Return [X, Y] of the center of cell containing provided text 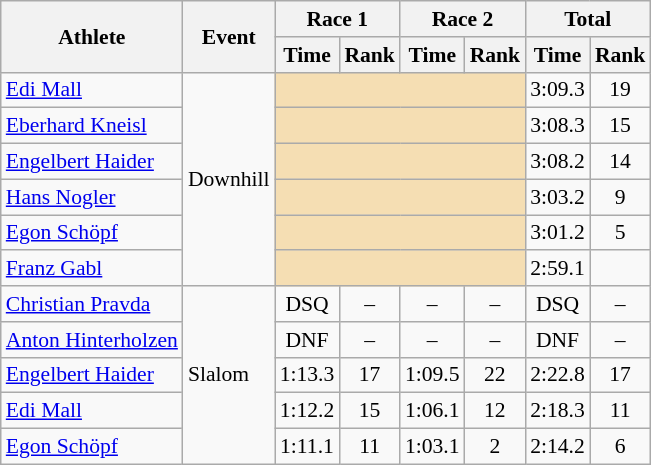
Event [229, 36]
3:09.3 [558, 90]
3:01.2 [558, 233]
3:08.2 [558, 162]
Race 1 [338, 19]
22 [496, 375]
1:13.3 [308, 375]
14 [620, 162]
1:12.2 [308, 411]
3:08.3 [558, 126]
Anton Hinterholzen [92, 340]
9 [620, 197]
2:14.2 [558, 447]
12 [496, 411]
1:11.1 [308, 447]
2:59.1 [558, 269]
1:09.5 [432, 375]
Franz Gabl [92, 269]
3:03.2 [558, 197]
Athlete [92, 36]
Race 2 [462, 19]
Total [588, 19]
Slalom [229, 375]
2:22.8 [558, 375]
Hans Nogler [92, 197]
2 [496, 447]
Downhill [229, 179]
2:18.3 [558, 411]
1:06.1 [432, 411]
Christian Pravda [92, 304]
5 [620, 233]
19 [620, 90]
1:03.1 [432, 447]
6 [620, 447]
Eberhard Kneisl [92, 126]
